Determine the (X, Y) coordinate at the center of the cell enclosing the given text.  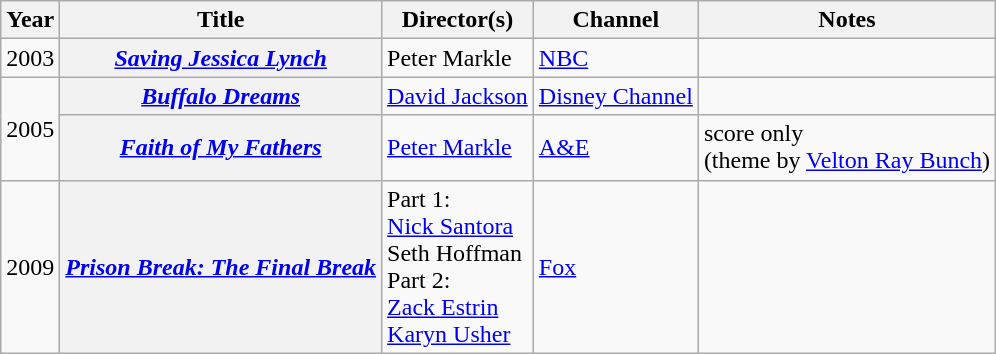
Prison Break: The Final Break (221, 266)
Disney Channel (616, 96)
Part 1:Nick SantoraSeth HoffmanPart 2:Zack EstrinKaryn Usher (458, 266)
Channel (616, 20)
Director(s) (458, 20)
Year (30, 20)
David Jackson (458, 96)
Buffalo Dreams (221, 96)
A&E (616, 148)
2003 (30, 58)
NBC (616, 58)
2009 (30, 266)
Faith of My Fathers (221, 148)
Notes (846, 20)
Saving Jessica Lynch (221, 58)
Title (221, 20)
Fox (616, 266)
2005 (30, 128)
score only(theme by Velton Ray Bunch) (846, 148)
